Locate the cell with the specified text and output its (X, Y) center coordinate. 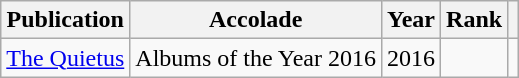
Accolade (256, 20)
Year (412, 20)
2016 (412, 58)
The Quietus (66, 58)
Albums of the Year 2016 (256, 58)
Publication (66, 20)
Rank (474, 20)
